Provide the (x, y) coordinate of the cell's center where the given text is located.  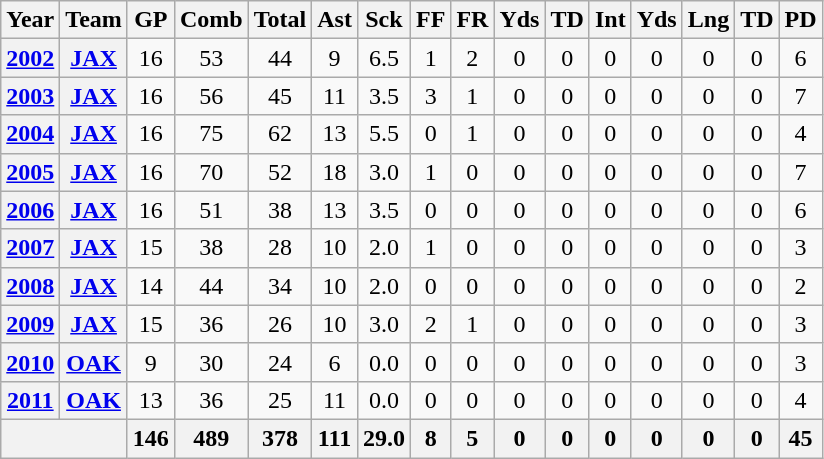
34 (280, 286)
5.5 (384, 134)
28 (280, 248)
53 (211, 58)
2010 (30, 362)
378 (280, 438)
2003 (30, 96)
56 (211, 96)
Comb (211, 20)
26 (280, 324)
2002 (30, 58)
489 (211, 438)
5 (472, 438)
146 (150, 438)
70 (211, 172)
Year (30, 20)
51 (211, 210)
Sck (384, 20)
Total (280, 20)
Team (94, 20)
14 (150, 286)
2009 (30, 324)
FR (472, 20)
2004 (30, 134)
2005 (30, 172)
62 (280, 134)
18 (335, 172)
PD (800, 20)
Int (610, 20)
2011 (30, 400)
24 (280, 362)
GP (150, 20)
75 (211, 134)
2008 (30, 286)
2006 (30, 210)
2007 (30, 248)
111 (335, 438)
Ast (335, 20)
6.5 (384, 58)
30 (211, 362)
Lng (708, 20)
25 (280, 400)
29.0 (384, 438)
8 (430, 438)
52 (280, 172)
FF (430, 20)
